Scan for the cell matching the given text and deliver its (x, y) coordinate at center. 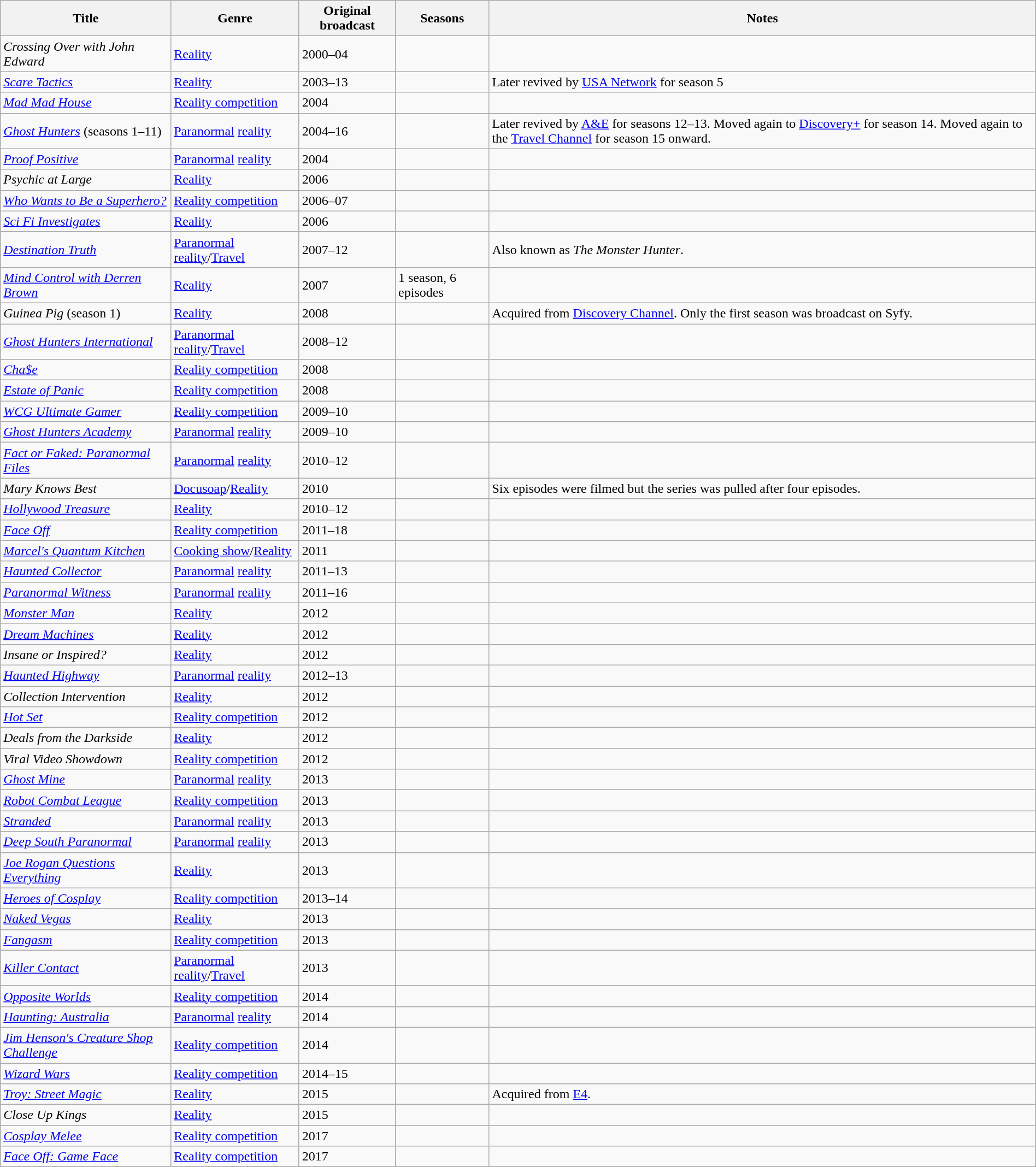
Notes (762, 19)
2004–16 (347, 131)
Wizard Wars (86, 1074)
Acquired from E4. (762, 1094)
2011–13 (347, 571)
Dream Machines (86, 634)
Ghost Hunters (seasons 1–11) (86, 131)
Cha$e (86, 370)
2010 (347, 488)
Genre (235, 19)
Mary Knows Best (86, 488)
Heroes of Cosplay (86, 898)
2007–12 (347, 249)
Viral Video Showdown (86, 759)
Crossing Over with John Edward (86, 54)
2003–13 (347, 82)
Deals from the Darkside (86, 738)
Jim Henson's Creature Shop Challenge (86, 1045)
Collection Intervention (86, 697)
Ghost Hunters Academy (86, 432)
Face Off: Game Face (86, 1157)
1 season, 6 episodes (443, 285)
Who Wants to Be a Superhero? (86, 201)
Destination Truth (86, 249)
Later revived by A&E for seasons 12–13. Moved again to Discovery+ for season 14. Moved again to the Travel Channel for season 15 onward. (762, 131)
Title (86, 19)
Guinea Pig (season 1) (86, 313)
Ghost Hunters International (86, 341)
Troy: Street Magic (86, 1094)
Sci Fi Investigates (86, 221)
Monster Man (86, 613)
Marcel's Quantum Kitchen (86, 551)
Killer Contact (86, 968)
Insane or Inspired? (86, 655)
Acquired from Discovery Channel. Only the first season was broadcast on Syfy. (762, 313)
Cooking show/Reality (235, 551)
Deep South Paranormal (86, 842)
2011–18 (347, 530)
Original broadcast (347, 19)
Later revived by USA Network for season 5 (762, 82)
Face Off (86, 530)
Joe Rogan Questions Everything (86, 870)
Opposite Worlds (86, 996)
2008–12 (347, 341)
Fangasm (86, 940)
2006–07 (347, 201)
Six episodes were filmed but the series was pulled after four episodes. (762, 488)
2014–15 (347, 1074)
2012–13 (347, 675)
Hollywood Treasure (86, 509)
WCG Ultimate Gamer (86, 411)
Mind Control with Derren Brown (86, 285)
Haunted Collector (86, 571)
Docusoap/Reality (235, 488)
Haunted Highway (86, 675)
Robot Combat League (86, 800)
Cosplay Melee (86, 1136)
Hot Set (86, 717)
2011 (347, 551)
2013–14 (347, 898)
Also known as The Monster Hunter. (762, 249)
Mad Mad House (86, 103)
Paranormal Witness (86, 592)
Psychic at Large (86, 180)
2000–04 (347, 54)
Proof Positive (86, 159)
Close Up Kings (86, 1115)
2007 (347, 285)
2011–16 (347, 592)
Estate of Panic (86, 391)
Ghost Mine (86, 780)
Scare Tactics (86, 82)
Fact or Faked: Paranormal Files (86, 460)
Haunting: Australia (86, 1017)
Seasons (443, 19)
Naked Vegas (86, 919)
Stranded (86, 821)
